Find where the given text appears and provide that cell's center as [X, Y] coordinate. 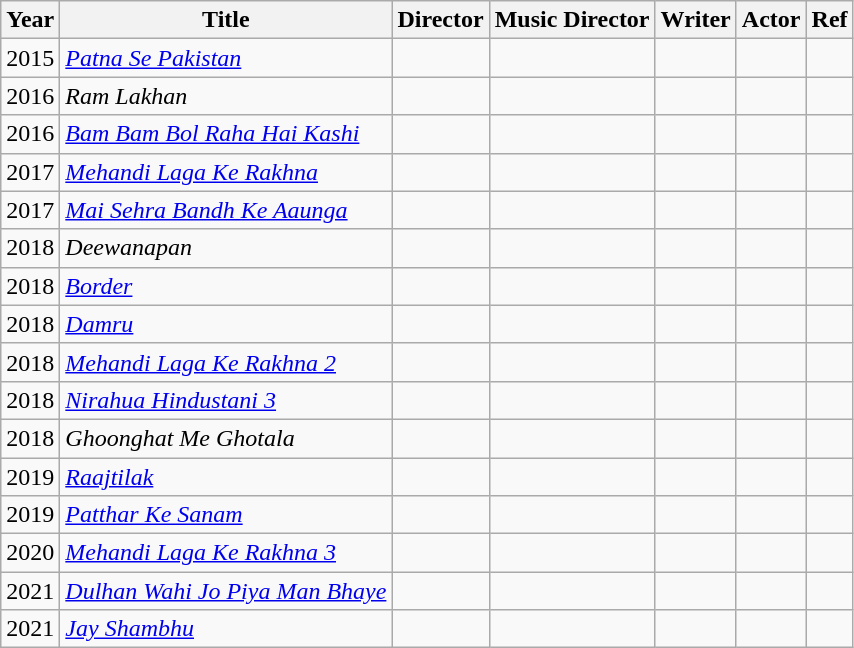
Patna Se Pakistan [226, 58]
Dulhan Wahi Jo Piya Man Bhaye [226, 591]
Music Director [572, 20]
Raajtilak [226, 477]
Deewanapan [226, 248]
Year [30, 20]
Nirahua Hindustani 3 [226, 400]
Border [226, 286]
Mehandi Laga Ke Rakhna [226, 172]
Patthar Ke Sanam [226, 515]
Ghoonghat Me Ghotala [226, 438]
Bam Bam Bol Raha Hai Kashi [226, 134]
Mehandi Laga Ke Rakhna 3 [226, 553]
Mehandi Laga Ke Rakhna 2 [226, 362]
Ram Lakhan [226, 96]
Damru [226, 324]
Director [440, 20]
2015 [30, 58]
Actor [771, 20]
Mai Sehra Bandh Ke Aaunga [226, 210]
Ref [830, 20]
Jay Shambhu [226, 629]
Writer [696, 20]
Title [226, 20]
2020 [30, 553]
